Output the (x, y) coordinate of the center of the cell containing the given text.  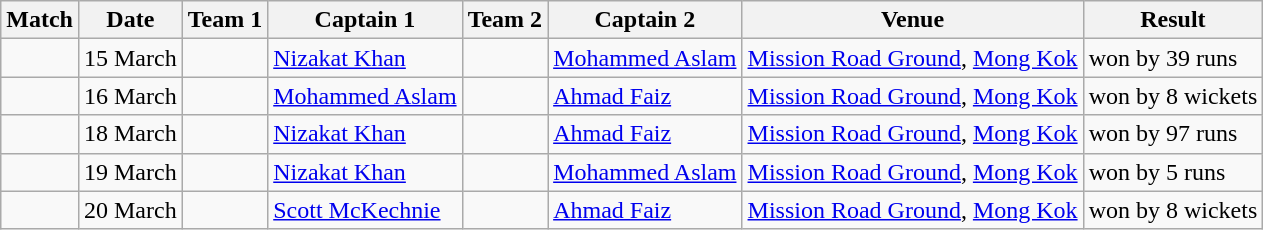
Venue (912, 20)
15 March (130, 58)
Captain 2 (645, 20)
Scott McKechnie (365, 210)
Team 1 (225, 20)
20 March (130, 210)
won by 97 runs (1173, 134)
Match (40, 20)
Result (1173, 20)
18 March (130, 134)
won by 39 runs (1173, 58)
Captain 1 (365, 20)
Team 2 (505, 20)
19 March (130, 172)
Date (130, 20)
won by 5 runs (1173, 172)
16 March (130, 96)
